Return (x, y) of the center of cell containing provided text 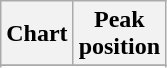
Chart (37, 34)
Peakposition (119, 34)
